Identify which cell holds the provided text, then report its (x, y) central coordinate. 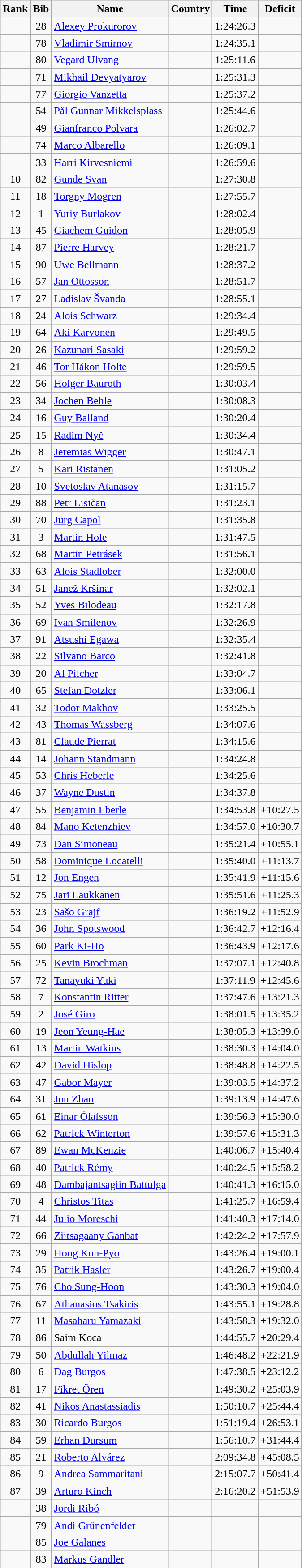
Radim Nyč (110, 435)
+19:28.8 (280, 1304)
+20:29.4 (280, 1338)
Jon Engen (110, 878)
Nikos Anastassiadis (110, 1406)
Wayne Dustin (110, 793)
1:35:41.9 (235, 878)
1:31:47.5 (235, 537)
Dan Simoneau (110, 844)
Ladislav Švanda (110, 299)
1:27:30.8 (235, 179)
+15:31.3 (280, 1133)
2:16:20.2 (235, 1491)
Gabor Mayer (110, 1082)
Jürg Capol (110, 520)
Aki Karvonen (110, 333)
Masaharu Yamazaki (110, 1321)
1:28:21.7 (235, 248)
1:34:15.6 (235, 741)
Roberto Alvárez (110, 1457)
+19:00.4 (280, 1269)
1:34:07.6 (235, 724)
1:37:11.9 (235, 980)
Janež Kršinar (110, 588)
+19:00.1 (280, 1252)
Cho Sung-Hoon (110, 1286)
+14:04.0 (280, 1048)
+50:41.4 (280, 1474)
1:33:25.5 (235, 707)
1:36:43.9 (235, 946)
1:38:48.8 (235, 1065)
1:35:21.4 (235, 844)
Silvano Barco (110, 656)
Julio Moreschi (110, 1218)
Harri Kirvesniemi (110, 162)
Guy Balland (110, 418)
+15:40.4 (280, 1150)
Atsushi Egawa (110, 639)
1:43:26.7 (235, 1269)
1:34:53.8 (235, 810)
1:26:02.7 (235, 128)
1:43:26.4 (235, 1252)
Yuriy Burlakov (110, 214)
Pål Gunnar Mikkelsplass (110, 111)
1:44:55.7 (235, 1338)
1:36:42.7 (235, 929)
1:28:55.1 (235, 299)
+25:03.9 (280, 1389)
1:50:10.7 (235, 1406)
1:30:08.3 (235, 401)
+11:52.9 (280, 912)
+13:35.2 (280, 1014)
Mikhail Devyatyarov (110, 77)
1:29:59.2 (235, 350)
9 (41, 1474)
Chris Heberle (110, 776)
Ewan McKenzie (110, 1150)
7 (41, 997)
Jeon Yeung-Hae (110, 1031)
Patrick Winterton (110, 1133)
+51:53.9 (280, 1491)
1:35:51.6 (235, 895)
+15:58.2 (280, 1167)
1:31:15.7 (235, 486)
+12:16.4 (280, 929)
1:32:17.8 (235, 605)
Martin Watkins (110, 1048)
Hong Kun-Pyo (110, 1252)
Country (190, 9)
Athanasios Tsakiris (110, 1304)
3 (41, 537)
Vladimir Smirnov (110, 43)
1:32:02.1 (235, 588)
Einar Ólafsson (110, 1116)
Uwe Bellmann (110, 265)
+17:57.9 (280, 1235)
91 (41, 639)
1:32:26.9 (235, 622)
1:39:56.3 (235, 1116)
Bib (41, 9)
Dambajantsagiin Battulga (110, 1184)
+23:12.2 (280, 1372)
Kari Ristanen (110, 469)
Jochen Behle (110, 401)
Alexey Prokurorov (110, 26)
2 (41, 1014)
Holger Bauroth (110, 384)
1:40:41.3 (235, 1184)
Deficit (280, 9)
+12:40.8 (280, 963)
Dag Burgos (110, 1372)
+13:21.3 (280, 997)
+10:30.7 (280, 827)
Saim Koca (110, 1338)
1:34:24.8 (235, 759)
+11:15.6 (280, 878)
Patrick Rémy (110, 1167)
Martin Petrásek (110, 554)
+12:45.6 (280, 980)
+17:14.0 (280, 1218)
1:49:30.2 (235, 1389)
Kevin Brochman (110, 963)
1:26:09.1 (235, 145)
1:29:49.5 (235, 333)
+45:08.5 (280, 1457)
1:40:24.5 (235, 1167)
1:30:34.4 (235, 435)
1:47:38.5 (235, 1372)
Tor Håkon Holte (110, 367)
+14:22.5 (280, 1065)
Sašo Grajf (110, 912)
Thomas Wassberg (110, 724)
Park Ki-Ho (110, 946)
1:38:05.3 (235, 1031)
1:56:10.7 (235, 1440)
1:31:56.1 (235, 554)
+13:39.0 (280, 1031)
1:24:35.1 (235, 43)
+12:17.6 (280, 946)
89 (41, 1150)
1:27:55.7 (235, 196)
José Giro (110, 1014)
1:37:47.6 (235, 997)
Giachem Guidon (110, 231)
1:29:59.5 (235, 367)
1:25:11.6 (235, 60)
Joe Galanes (110, 1542)
+14:37.2 (280, 1082)
1:36:19.2 (235, 912)
1:31:23.1 (235, 503)
1:28:05.9 (235, 231)
Dominique Locatelli (110, 861)
Tanayuki Yuki (110, 980)
1:30:20.4 (235, 418)
1:31:35.8 (235, 520)
Jeremias Wigger (110, 452)
+19:04.0 (280, 1286)
Jan Ottosson (110, 282)
1:40:06.7 (235, 1150)
Al Pilcher (110, 673)
1:38:30.3 (235, 1048)
1:24:26.3 (235, 26)
1:32:00.0 (235, 571)
1:42:24.2 (235, 1235)
+26:53.1 (280, 1423)
2:15:07.7 (235, 1474)
+15:30.0 (280, 1116)
1:34:37.8 (235, 793)
1:25:44.6 (235, 111)
Pierre Harvey (110, 248)
6 (41, 1372)
Mano Ketenzhiev (110, 827)
Benjamin Eberle (110, 810)
Marco Albarello (110, 145)
1:46:48.2 (235, 1355)
Christos Titas (110, 1201)
Jari Laukkanen (110, 895)
Johann Standmann (110, 759)
1:34:57.0 (235, 827)
1:43:58.3 (235, 1321)
Gianfranco Polvara (110, 128)
1 (41, 214)
Torgny Mogren (110, 196)
Ricardo Burgos (110, 1423)
8 (41, 452)
1:28:51.7 (235, 282)
+31:44.4 (280, 1440)
Name (110, 9)
Andrea Sammaritani (110, 1474)
Ivan Smilenov (110, 622)
Time (235, 9)
1:41:40.3 (235, 1218)
1:39:57.6 (235, 1133)
1:28:02.4 (235, 214)
Jordi Ribó (110, 1508)
+16:15.0 (280, 1184)
1:39:03.5 (235, 1082)
Rank (15, 9)
Petr Lisičan (110, 503)
1:29:34.4 (235, 316)
Claude Pierrat (110, 741)
Todor Makhov (110, 707)
90 (41, 265)
Stefan Dotzler (110, 690)
1:30:03.4 (235, 384)
+16:59.4 (280, 1201)
1:28:37.2 (235, 265)
+14:47.6 (280, 1099)
Fikret Ören (110, 1389)
1:25:37.2 (235, 94)
1:32:41.8 (235, 656)
Alois Stadlober (110, 571)
Yves Bilodeau (110, 605)
+19:32.0 (280, 1321)
David Hislop (110, 1065)
1:34:25.6 (235, 776)
Erhan Dursum (110, 1440)
Kazunari Sasaki (110, 350)
1:37:07.1 (235, 963)
1:39:13.9 (235, 1099)
Arturo Kinch (110, 1491)
Markus Gandler (110, 1559)
Alois Schwarz (110, 316)
1:51:19.4 (235, 1423)
Gunde Svan (110, 179)
1:43:55.1 (235, 1304)
John Spotswood (110, 929)
Abdullah Yilmaz (110, 1355)
Jun Zhao (110, 1099)
+25:44.4 (280, 1406)
Patrik Hasler (110, 1269)
1:41:25.7 (235, 1201)
+22:21.9 (280, 1355)
Svetoslav Atanasov (110, 486)
Vegard Ulvang (110, 60)
1:25:31.3 (235, 77)
1:38:01.5 (235, 1014)
Konstantin Ritter (110, 997)
+11:13.7 (280, 861)
4 (41, 1201)
1:26:59.6 (235, 162)
1:33:06.1 (235, 690)
5 (41, 469)
Giorgio Vanzetta (110, 94)
1:43:30.3 (235, 1286)
Martin Hole (110, 537)
+11:25.3 (280, 895)
Andi Grünenfelder (110, 1525)
1:30:47.1 (235, 452)
1:33:04.7 (235, 673)
1:32:35.4 (235, 639)
2:09:34.8 (235, 1457)
1:35:40.0 (235, 861)
+10:55.1 (280, 844)
Ziitsagaany Ganbat (110, 1235)
+10:27.5 (280, 810)
1:31:05.2 (235, 469)
88 (41, 503)
